Identify which cell holds the provided text, then report its (X, Y) central coordinate. 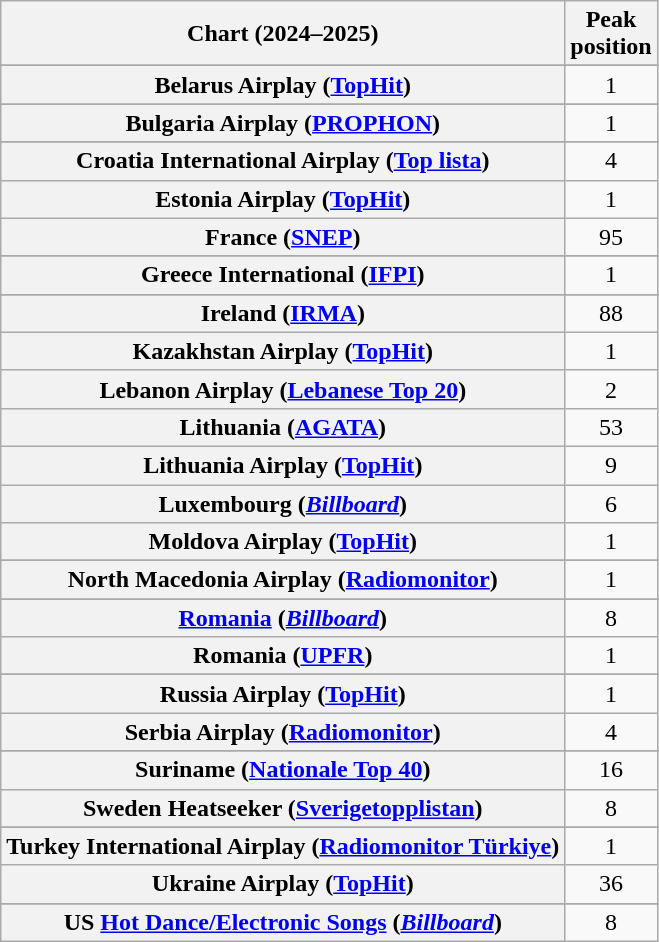
France (SNEP) (283, 237)
Belarus Airplay (TopHit) (283, 85)
Suriname (Nationale Top 40) (283, 770)
88 (611, 313)
Luxembourg (Billboard) (283, 503)
Serbia Airplay (Radiomonitor) (283, 732)
53 (611, 427)
Lebanon Airplay (Lebanese Top 20) (283, 389)
Peakposition (611, 34)
Chart (2024–2025) (283, 34)
Lithuania (AGATA) (283, 427)
Bulgaria Airplay (PROPHON) (283, 123)
Ireland (IRMA) (283, 313)
2 (611, 389)
Lithuania Airplay (TopHit) (283, 465)
95 (611, 237)
Russia Airplay (TopHit) (283, 694)
Croatia International Airplay (Top lista) (283, 161)
6 (611, 503)
Estonia Airplay (TopHit) (283, 199)
US Hot Dance/Electronic Songs (Billboard) (283, 922)
Romania (UPFR) (283, 656)
North Macedonia Airplay (Radiomonitor) (283, 580)
Turkey International Airplay (Radiomonitor Türkiye) (283, 846)
9 (611, 465)
36 (611, 884)
Ukraine Airplay (TopHit) (283, 884)
Greece International (IFPI) (283, 275)
Kazakhstan Airplay (TopHit) (283, 351)
16 (611, 770)
Romania (Billboard) (283, 618)
Moldova Airplay (TopHit) (283, 542)
Sweden Heatseeker (Sverigetopplistan) (283, 808)
